Provide the (x, y) coordinate of the cell's center where the given text is located.  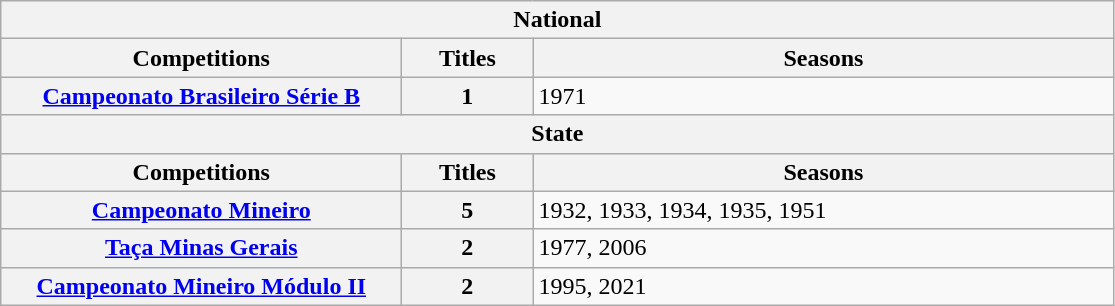
1932, 1933, 1934, 1935, 1951 (824, 210)
Campeonato Mineiro (202, 210)
Campeonato Brasileiro Série B (202, 96)
Taça Minas Gerais (202, 248)
1977, 2006 (824, 248)
1995, 2021 (824, 286)
Campeonato Mineiro Módulo II (202, 286)
State (558, 134)
1971 (824, 96)
1 (468, 96)
5 (468, 210)
National (558, 20)
